Extract the (x, y) coordinate from the center of the cell holding the provided text.  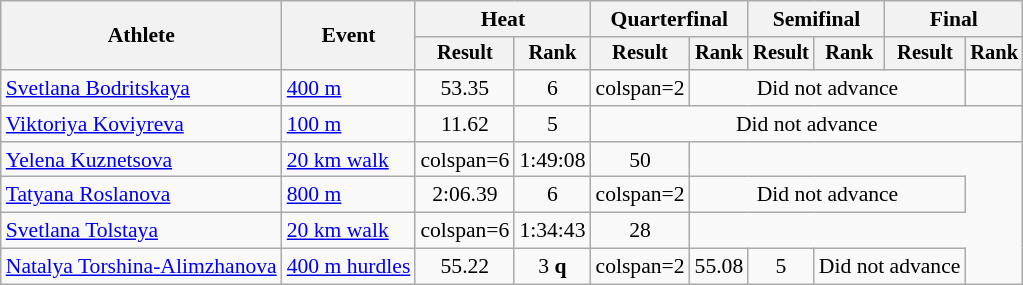
Svetlana Tolstaya (142, 231)
Athlete (142, 36)
Natalya Torshina-Alimzhanova (142, 267)
Viktoriya Koviyreva (142, 124)
400 m hurdles (349, 267)
28 (640, 231)
100 m (349, 124)
800 m (349, 195)
Event (349, 36)
55.22 (464, 267)
50 (640, 160)
53.35 (464, 88)
11.62 (464, 124)
1:34:43 (552, 231)
3 q (552, 267)
400 m (349, 88)
Heat (502, 19)
Svetlana Bodritskaya (142, 88)
Yelena Kuznetsova (142, 160)
Quarterfinal (670, 19)
1:49:08 (552, 160)
Final (954, 19)
55.08 (720, 267)
2:06.39 (464, 195)
Tatyana Roslanova (142, 195)
Semifinal (816, 19)
